Find where the given text appears and provide that cell's center as (x, y) coordinate. 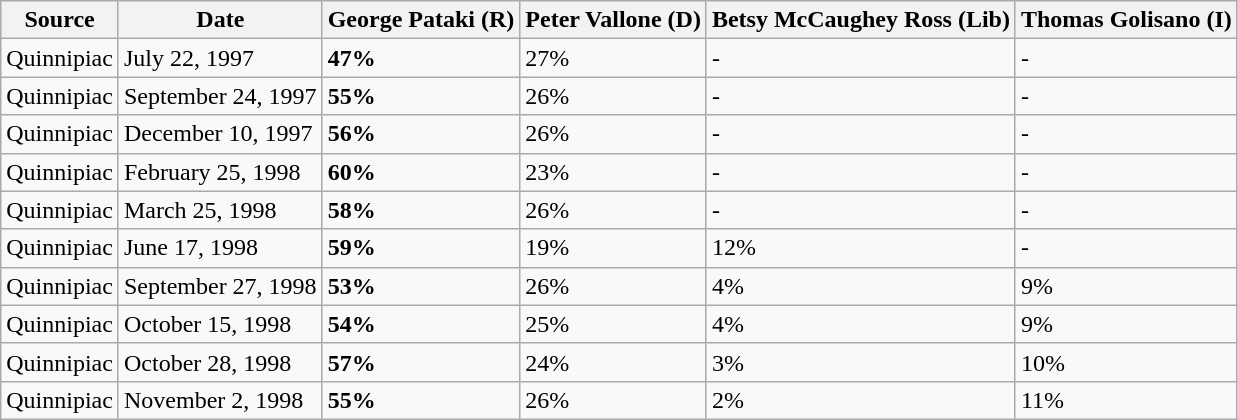
February 25, 1998 (220, 172)
10% (1126, 362)
July 22, 1997 (220, 58)
58% (421, 210)
October 15, 1998 (220, 324)
27% (614, 58)
24% (614, 362)
March 25, 1998 (220, 210)
54% (421, 324)
Betsy McCaughey Ross (Lib) (860, 20)
56% (421, 134)
Source (60, 20)
60% (421, 172)
June 17, 1998 (220, 248)
11% (1126, 400)
Thomas Golisano (I) (1126, 20)
Peter Vallone (D) (614, 20)
December 10, 1997 (220, 134)
George Pataki (R) (421, 20)
12% (860, 248)
23% (614, 172)
November 2, 1998 (220, 400)
57% (421, 362)
Date (220, 20)
47% (421, 58)
September 27, 1998 (220, 286)
19% (614, 248)
53% (421, 286)
25% (614, 324)
3% (860, 362)
September 24, 1997 (220, 96)
59% (421, 248)
2% (860, 400)
October 28, 1998 (220, 362)
